Output the (x, y) coordinate of the center of the cell containing the given text.  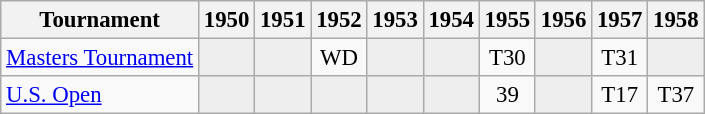
T30 (507, 58)
WD (339, 58)
1952 (339, 20)
T37 (676, 95)
1956 (563, 20)
Masters Tournament (100, 58)
1958 (676, 20)
1953 (395, 20)
T31 (620, 58)
U.S. Open (100, 95)
39 (507, 95)
1957 (620, 20)
1954 (451, 20)
T17 (620, 95)
1955 (507, 20)
Tournament (100, 20)
1950 (227, 20)
1951 (283, 20)
